Pinpoint the cell where the given text exists, returning its [x, y] midpoint coordinate. 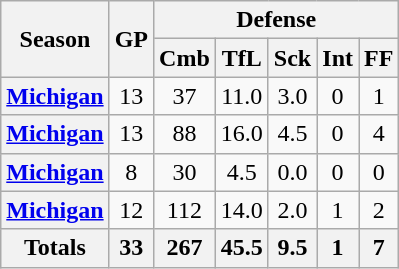
Defense [276, 20]
Int [338, 58]
2.0 [292, 210]
4 [378, 134]
TfL [242, 58]
16.0 [242, 134]
30 [185, 172]
Totals [55, 248]
37 [185, 96]
Season [55, 39]
2 [378, 210]
12 [131, 210]
FF [378, 58]
9.5 [292, 248]
3.0 [292, 96]
GP [131, 39]
7 [378, 248]
8 [131, 172]
88 [185, 134]
112 [185, 210]
33 [131, 248]
0.0 [292, 172]
267 [185, 248]
Cmb [185, 58]
Sck [292, 58]
14.0 [242, 210]
11.0 [242, 96]
45.5 [242, 248]
